Return the (X, Y) coordinate for the center point of the cell that contains the specified text.  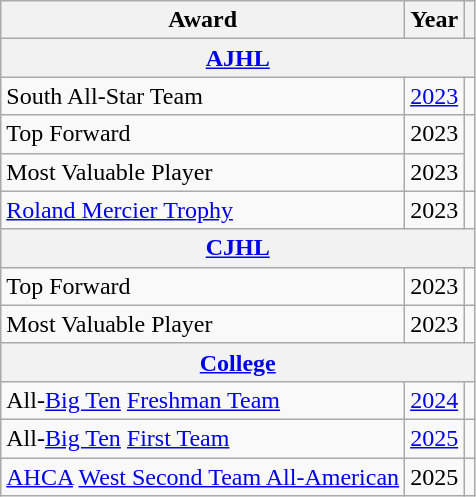
Roland Mercier Trophy (203, 210)
CJHL (238, 248)
AJHL (238, 58)
AHCA West Second Team All-American (203, 477)
2024 (434, 400)
All-Big Ten First Team (203, 438)
South All-Star Team (203, 96)
All-Big Ten Freshman Team (203, 400)
College (238, 362)
Year (434, 20)
Award (203, 20)
